Detect which cell encompasses the target text, then output its (X, Y) center coordinate. 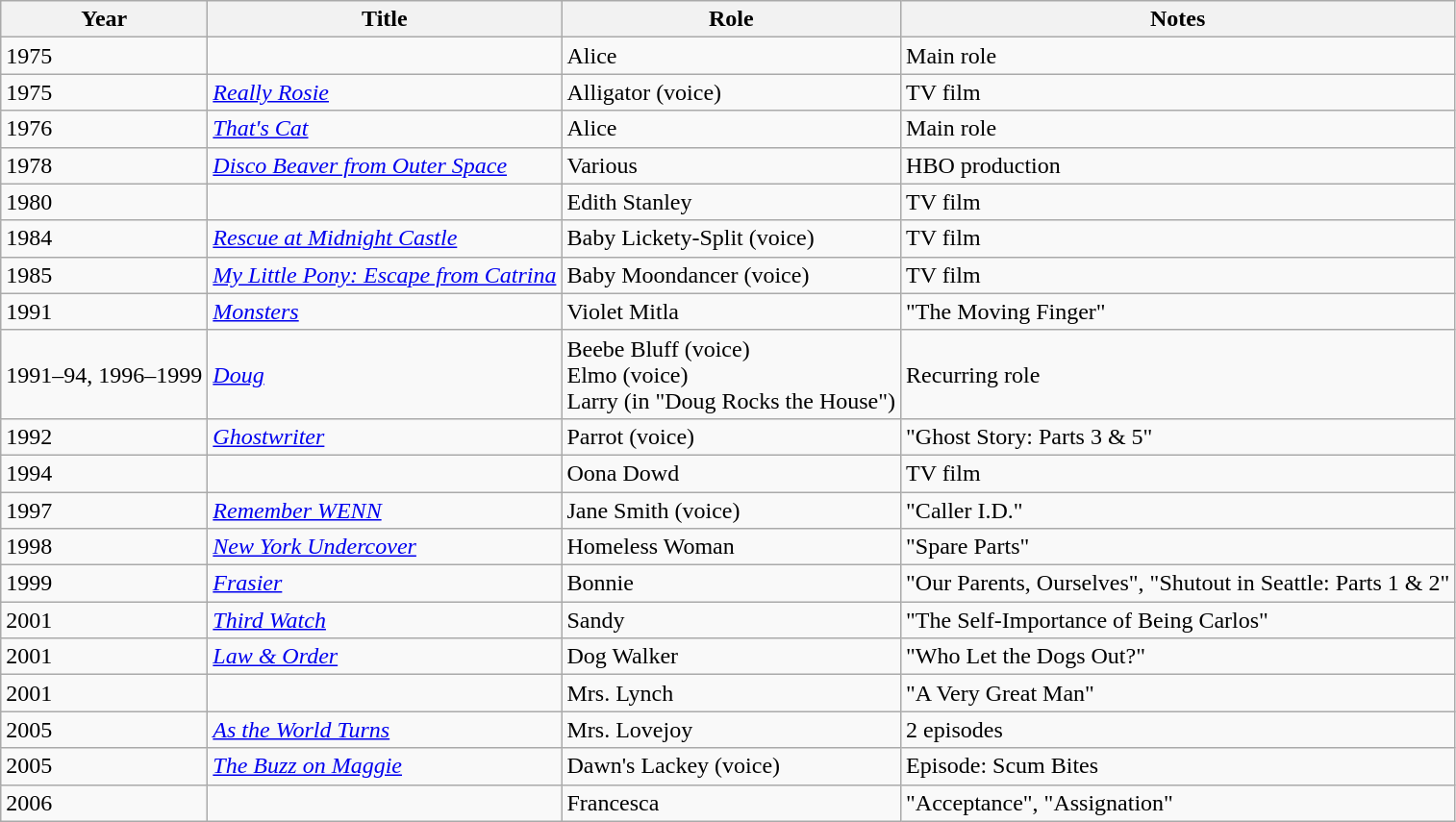
My Little Pony: Escape from Catrina (385, 275)
Dawn's Lackey (voice) (731, 766)
1976 (104, 129)
Role (731, 19)
That's Cat (385, 129)
Bonnie (731, 584)
"Caller I.D." (1178, 511)
"Spare Parts" (1178, 547)
2 episodes (1178, 730)
Title (385, 19)
Mrs. Lynch (731, 693)
Really Rosie (385, 92)
Year (104, 19)
Ghostwriter (385, 436)
Episode: Scum Bites (1178, 766)
Recurring role (1178, 374)
Jane Smith (voice) (731, 511)
Baby Lickety-Split (voice) (731, 238)
"Who Let the Dogs Out?" (1178, 657)
1992 (104, 436)
Francesca (731, 803)
New York Undercover (385, 547)
Law & Order (385, 657)
Frasier (385, 584)
Sandy (731, 620)
Homeless Woman (731, 547)
"The Self-Importance of Being Carlos" (1178, 620)
1998 (104, 547)
Parrot (voice) (731, 436)
1991 (104, 311)
1980 (104, 202)
"The Moving Finger" (1178, 311)
1994 (104, 473)
"Our Parents, Ourselves", "Shutout in Seattle: Parts 1 & 2" (1178, 584)
Rescue at Midnight Castle (385, 238)
1978 (104, 165)
Remember WENN (385, 511)
"Acceptance", "Assignation" (1178, 803)
"A Very Great Man" (1178, 693)
Third Watch (385, 620)
Doug (385, 374)
Mrs. Lovejoy (731, 730)
Monsters (385, 311)
Dog Walker (731, 657)
1991–94, 1996–1999 (104, 374)
1984 (104, 238)
1997 (104, 511)
Beebe Bluff (voice)Elmo (voice)Larry (in "Doug Rocks the House") (731, 374)
As the World Turns (385, 730)
The Buzz on Maggie (385, 766)
Violet Mitla (731, 311)
Baby Moondancer (voice) (731, 275)
Edith Stanley (731, 202)
2006 (104, 803)
Alligator (voice) (731, 92)
Notes (1178, 19)
"Ghost Story: Parts 3 & 5" (1178, 436)
HBO production (1178, 165)
Oona Dowd (731, 473)
Various (731, 165)
1985 (104, 275)
Disco Beaver from Outer Space (385, 165)
1999 (104, 584)
